Locate the cell with the specified text and output its [x, y] center coordinate. 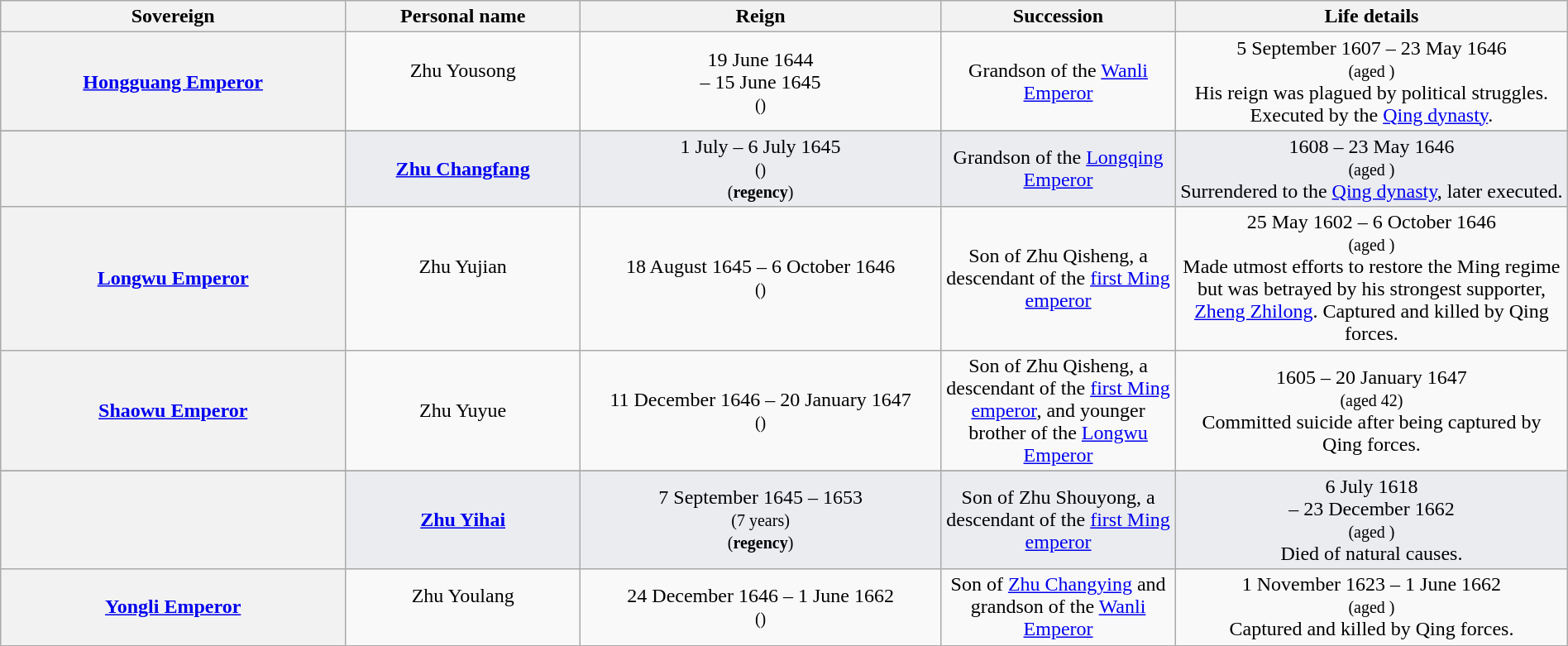
Succession [1058, 17]
11 December 1646 – 20 January 1647() [761, 410]
Zhu Yuyue [463, 410]
Longwu Emperor [174, 278]
Son of Zhu Qisheng, a descendant of the first Ming emperor [1058, 278]
Zhu Yihai [463, 519]
24 December 1646 – 1 June 1662() [761, 607]
7 September 1645 – 1653(7 years)(regency) [761, 519]
Zhu Yousong [463, 81]
Sovereign [174, 17]
Zhu Changfang [463, 169]
Reign [761, 17]
Grandson of the Longqing Emperor [1058, 169]
1 July – 6 July 1645()(regency) [761, 169]
5 September 1607 – 23 May 1646(aged )His reign was plagued by political struggles. Executed by the Qing dynasty. [1372, 81]
Personal name [463, 17]
1605 – 20 January 1647(aged 42)Committed suicide after being captured by Qing forces. [1372, 410]
18 August 1645 – 6 October 1646() [761, 278]
Yongli Emperor [174, 607]
Zhu Yujian [463, 278]
Life details [1372, 17]
Son of Zhu Shouyong, a descendant of the first Ming emperor [1058, 519]
Son of Zhu Qisheng, a descendant of the first Ming emperor, and younger brother of the Longwu Emperor [1058, 410]
Shaowu Emperor [174, 410]
6 July 1618– 23 December 1662(aged )Died of natural causes. [1372, 519]
Zhu Youlang [463, 607]
1 November 1623 – 1 June 1662(aged )Captured and killed by Qing forces. [1372, 607]
Hongguang Emperor [174, 81]
Grandson of the Wanli Emperor [1058, 81]
Son of Zhu Changying and grandson of the Wanli Emperor [1058, 607]
19 June 1644– 15 June 1645() [761, 81]
1608 – 23 May 1646(aged )Surrendered to the Qing dynasty, later executed. [1372, 169]
